Return the [X, Y] coordinate for the center point of the cell that contains the specified text.  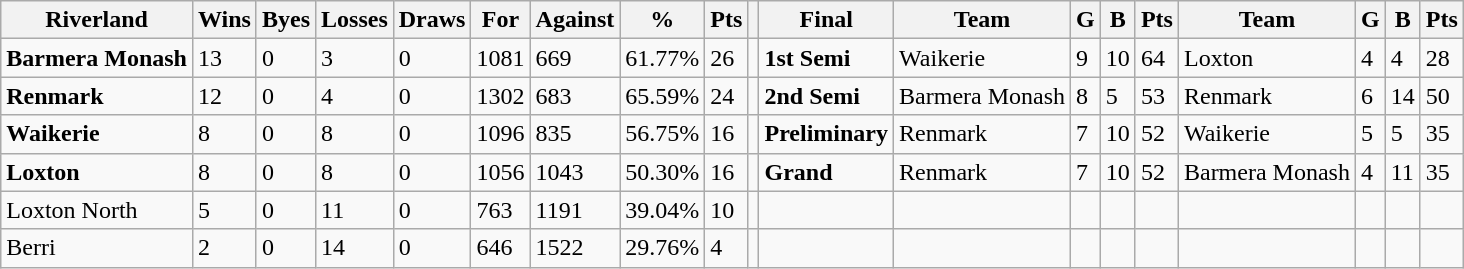
Draws [432, 20]
Losses [355, 20]
1096 [500, 134]
65.59% [662, 96]
669 [575, 58]
1522 [575, 248]
646 [500, 248]
1081 [500, 58]
12 [224, 96]
26 [726, 58]
61.77% [662, 58]
50 [1442, 96]
3 [355, 58]
Wins [224, 20]
Grand [826, 172]
24 [726, 96]
13 [224, 58]
39.04% [662, 210]
Preliminary [826, 134]
Loxton North [97, 210]
Against [575, 20]
2nd Semi [826, 96]
Final [826, 20]
Berri [97, 248]
56.75% [662, 134]
28 [1442, 58]
% [662, 20]
835 [575, 134]
1302 [500, 96]
For [500, 20]
50.30% [662, 172]
Riverland [97, 20]
64 [1156, 58]
9 [1086, 58]
1st Semi [826, 58]
1191 [575, 210]
2 [224, 248]
1056 [500, 172]
1043 [575, 172]
6 [1370, 96]
53 [1156, 96]
29.76% [662, 248]
Byes [286, 20]
763 [500, 210]
683 [575, 96]
